Detect which cell encompasses the target text, then output its [x, y] center coordinate. 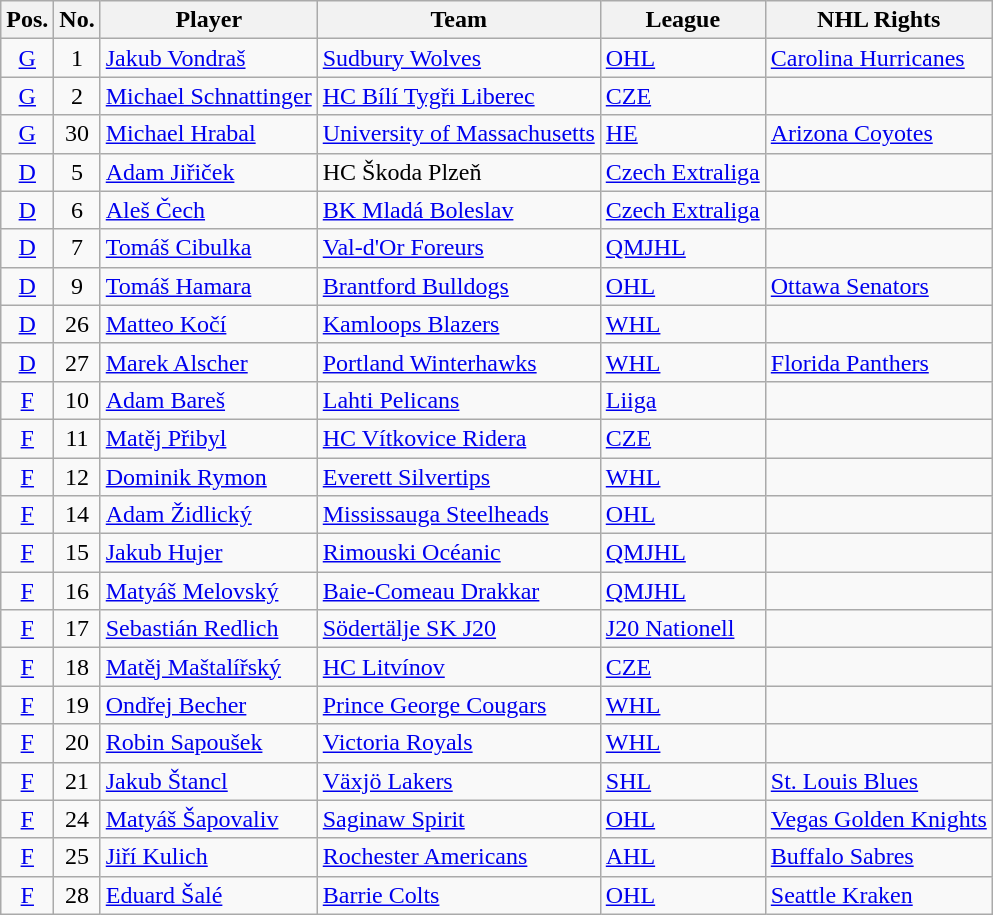
21 [77, 781]
Adam Jiřiček [208, 172]
Player [208, 20]
Ondřej Becher [208, 705]
Pos. [28, 20]
2 [77, 96]
Florida Panthers [878, 362]
Matyáš Melovský [208, 591]
AHL [682, 857]
NHL Rights [878, 20]
24 [77, 819]
15 [77, 553]
Seattle Kraken [878, 895]
HC Vítkovice Ridera [458, 438]
Robin Sapoušek [208, 743]
Victoria Royals [458, 743]
Södertälje SK J20 [458, 629]
Växjö Lakers [458, 781]
Michael Hrabal [208, 134]
14 [77, 515]
Sudbury Wolves [458, 58]
Michael Schnattinger [208, 96]
Marek Alscher [208, 362]
25 [77, 857]
Dominik Rymon [208, 477]
1 [77, 58]
Everett Silvertips [458, 477]
5 [77, 172]
Tomáš Hamara [208, 286]
SHL [682, 781]
9 [77, 286]
Kamloops Blazers [458, 324]
12 [77, 477]
Ottawa Senators [878, 286]
Baie-Comeau Drakkar [458, 591]
20 [77, 743]
Matěj Přibyl [208, 438]
Jakub Hujer [208, 553]
27 [77, 362]
BK Mladá Boleslav [458, 210]
HC Škoda Plzeň [458, 172]
Mississauga Steelheads [458, 515]
Rimouski Océanic [458, 553]
Lahti Pelicans [458, 400]
HE [682, 134]
18 [77, 667]
Carolina Hurricanes [878, 58]
Adam Židlický [208, 515]
7 [77, 248]
League [682, 20]
Tomáš Cibulka [208, 248]
Eduard Šalé [208, 895]
Sebastián Redlich [208, 629]
Liiga [682, 400]
J20 Nationell [682, 629]
6 [77, 210]
Team [458, 20]
Aleš Čech [208, 210]
Buffalo Sabres [878, 857]
11 [77, 438]
Vegas Golden Knights [878, 819]
Jakub Štancl [208, 781]
Saginaw Spirit [458, 819]
HC Bílí Tygři Liberec [458, 96]
Portland Winterhawks [458, 362]
28 [77, 895]
10 [77, 400]
HC Litvínov [458, 667]
17 [77, 629]
St. Louis Blues [878, 781]
30 [77, 134]
Val-d'Or Foreurs [458, 248]
Matyáš Šapovaliv [208, 819]
Arizona Coyotes [878, 134]
Jakub Vondraš [208, 58]
Matěj Maštalířský [208, 667]
Matteo Kočí [208, 324]
No. [77, 20]
16 [77, 591]
Brantford Bulldogs [458, 286]
Prince George Cougars [458, 705]
19 [77, 705]
Rochester Americans [458, 857]
Adam Bareš [208, 400]
Jiří Kulich [208, 857]
University of Massachusetts [458, 134]
26 [77, 324]
Barrie Colts [458, 895]
